For the text-containing cell, return its midpoint in (x, y) coordinate format. 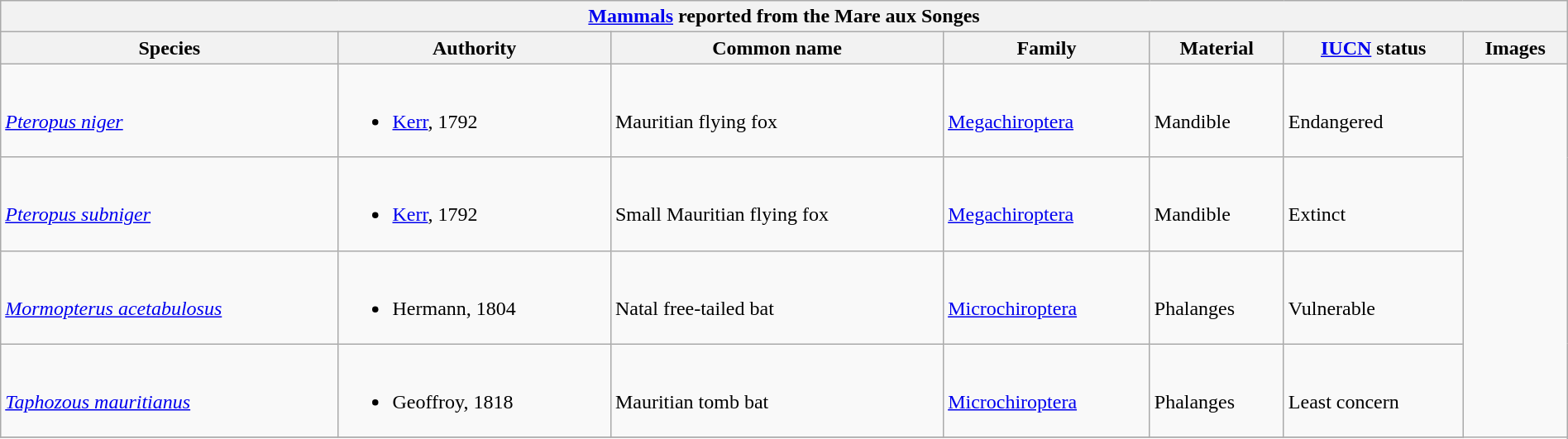
Common name (777, 48)
Species (170, 48)
Least concern (1373, 390)
Mauritian flying fox (777, 111)
IUCN status (1373, 48)
Mammals reported from the Mare aux Songes (784, 17)
Taphozous mauritianus (170, 390)
Family (1047, 48)
Pteropus subniger (170, 203)
Pteropus niger (170, 111)
Small Mauritian flying fox (777, 203)
Natal free-tailed bat (777, 298)
Images (1515, 48)
Authority (475, 48)
Extinct (1373, 203)
Hermann, 1804 (475, 298)
Geoffroy, 1818 (475, 390)
Mauritian tomb bat (777, 390)
Vulnerable (1373, 298)
Mormopterus acetabulosus (170, 298)
Endangered (1373, 111)
Material (1217, 48)
